Capture the cell that displays the provided text and extract its [X, Y] central coordinate. 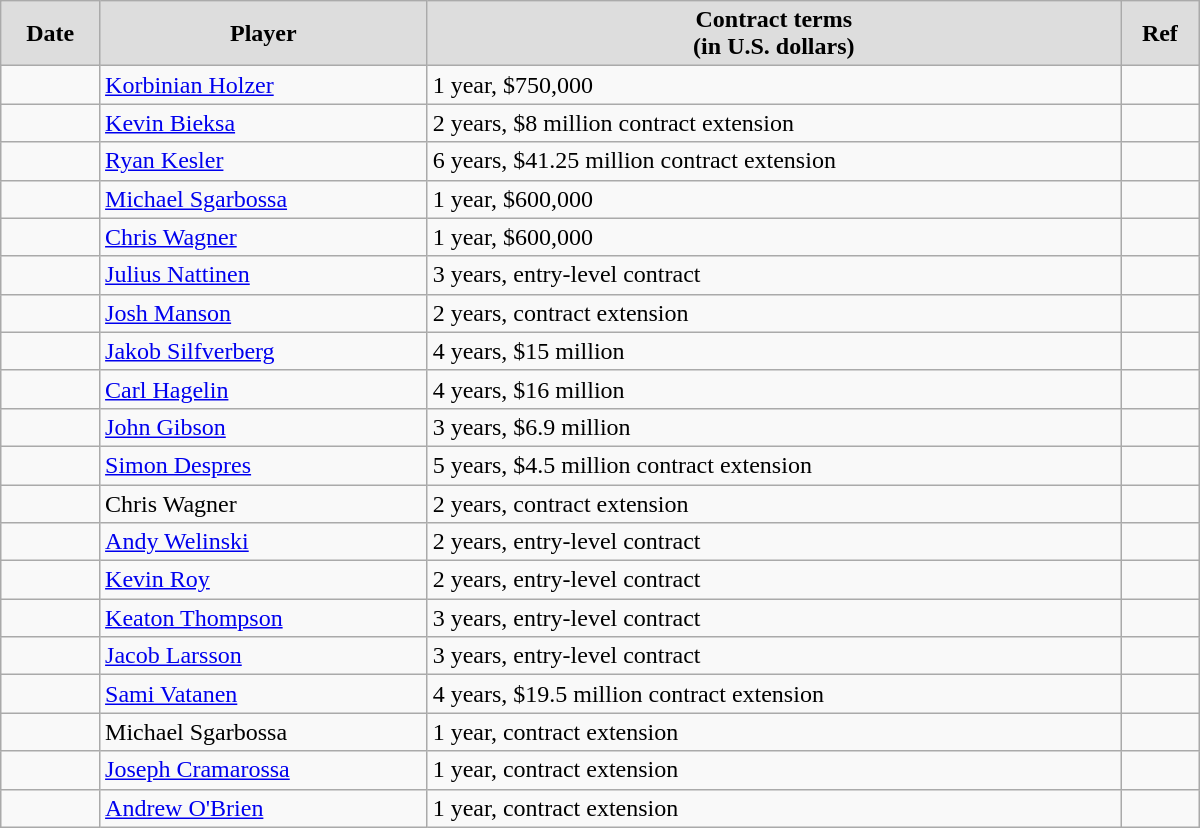
Date [50, 34]
Simon Despres [264, 465]
Player [264, 34]
4 years, $19.5 million contract extension [774, 694]
3 years, $6.9 million [774, 427]
2 years, $8 million contract extension [774, 123]
Joseph Cramarossa [264, 770]
Ryan Kesler [264, 161]
Sami Vatanen [264, 694]
Contract terms(in U.S. dollars) [774, 34]
6 years, $41.25 million contract extension [774, 161]
4 years, $16 million [774, 389]
Andy Welinski [264, 542]
Jacob Larsson [264, 656]
Ref [1160, 34]
Josh Manson [264, 313]
John Gibson [264, 427]
Kevin Bieksa [264, 123]
1 year, $750,000 [774, 85]
Kevin Roy [264, 580]
Andrew O'Brien [264, 808]
Julius Nattinen [264, 275]
Jakob Silfverberg [264, 351]
Keaton Thompson [264, 618]
Carl Hagelin [264, 389]
5 years, $4.5 million contract extension [774, 465]
4 years, $15 million [774, 351]
Korbinian Holzer [264, 85]
